Pinpoint the cell where the given text exists, returning its (x, y) midpoint coordinate. 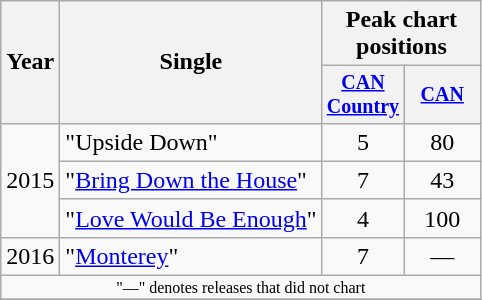
"Bring Down the House" (191, 180)
CAN Country (363, 94)
100 (442, 218)
"Love Would Be Enough" (191, 218)
Single (191, 62)
2015 (30, 180)
Peak chartpositions (402, 34)
"—" denotes releases that did not chart (241, 288)
CAN (442, 94)
5 (363, 142)
2016 (30, 256)
Year (30, 62)
"Monterey" (191, 256)
— (442, 256)
4 (363, 218)
43 (442, 180)
"Upside Down" (191, 142)
80 (442, 142)
